Search for the cell housing the specified text and yield its [x, y] center coordinate. 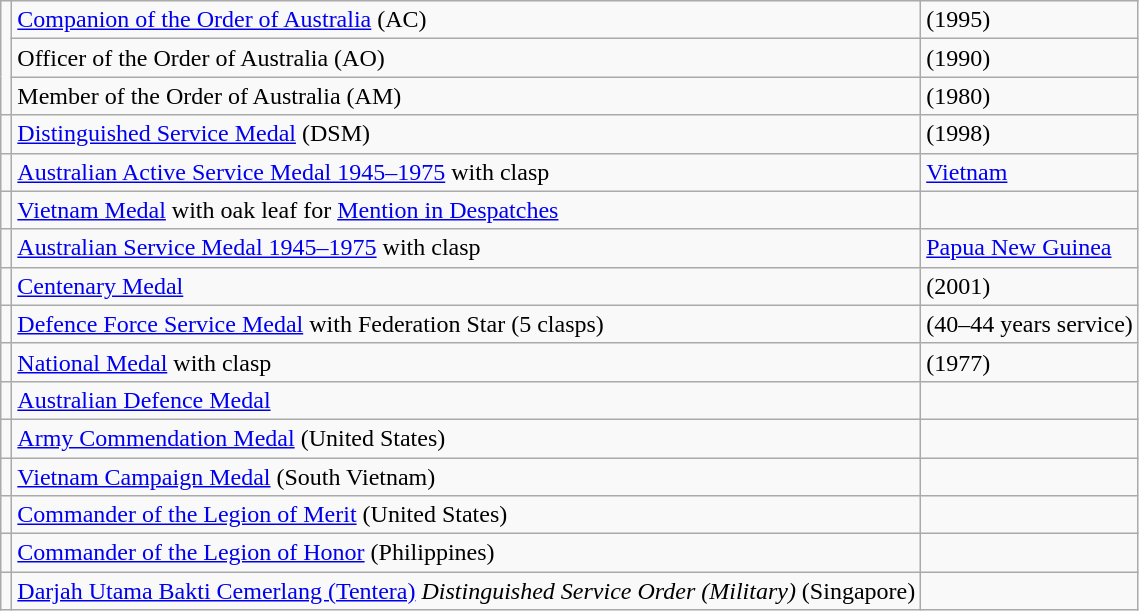
Australian Service Medal 1945–1975 with clasp [466, 248]
Vietnam [1030, 172]
(1980) [1030, 96]
Australian Active Service Medal 1945–1975 with clasp [466, 172]
Vietnam Medal with oak leaf for Mention in Despatches [466, 210]
(1998) [1030, 134]
(1990) [1030, 58]
Member of the Order of Australia (AM) [466, 96]
Officer of the Order of Australia (AO) [466, 58]
National Medal with clasp [466, 362]
Distinguished Service Medal (DSM) [466, 134]
(40–44 years service) [1030, 324]
Australian Defence Medal [466, 400]
Army Commendation Medal (United States) [466, 438]
Defence Force Service Medal with Federation Star (5 clasps) [466, 324]
(1995) [1030, 20]
(1977) [1030, 362]
Companion of the Order of Australia (AC) [466, 20]
Commander of the Legion of Merit (United States) [466, 515]
Centenary Medal [466, 286]
Papua New Guinea [1030, 248]
Darjah Utama Bakti Cemerlang (Tentera) Distinguished Service Order (Military) (Singapore) [466, 591]
Vietnam Campaign Medal (South Vietnam) [466, 477]
(2001) [1030, 286]
Commander of the Legion of Honor (Philippines) [466, 553]
